Provide the (X, Y) coordinate of the cell's center where the given text is located.  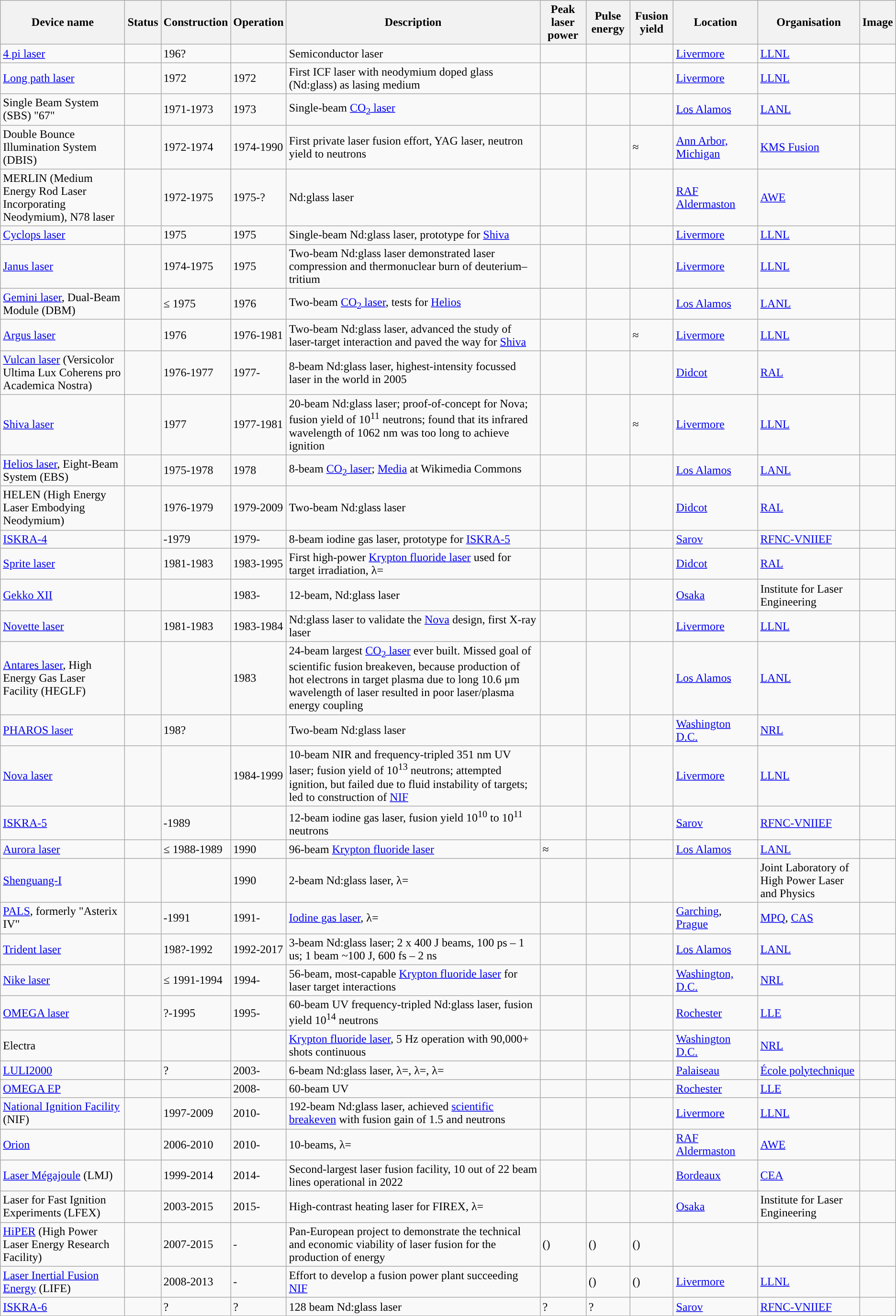
2007-2015 (196, 1244)
Single-beam CO2 laser (413, 109)
CEA (809, 1176)
HiPER (High Power Laser Energy Research Facility) (63, 1244)
2014- (258, 1176)
Nd:glass laser to validate the Nova design, first X-ray laser (413, 626)
198? (196, 731)
6-beam Nd:glass laser, λ=, λ=, λ= (413, 1070)
2003-2015 (196, 1206)
First private laser fusion effort, YAG laser, neutron yield to neutrons (413, 147)
Shenguang-I (63, 880)
Ann Arbor, Michigan (716, 147)
8-beam CO2 laser; Media at Wikimedia Commons (413, 470)
1972-1974 (196, 147)
1977-1981 (258, 425)
1974-1975 (196, 266)
Semiconductor laser (413, 54)
196? (196, 54)
Electra (63, 1046)
-1989 (196, 823)
Laser Mégajoule (LMJ) (63, 1176)
Washington, D.C. (716, 980)
Novette laser (63, 626)
LULI2000 (63, 1070)
2008- (258, 1089)
Gekko XII (63, 595)
Two-beam CO2 laser, tests for Helios (413, 304)
Gemini laser, Dual-Beam Module (DBM) (63, 304)
-1979 (196, 539)
PALS, formerly "Asterix IV" (63, 918)
4 pi laser (63, 54)
12-beam iodine gas laser, fusion yield 1010 to 1011 neutrons (413, 823)
Double Bounce Illumination System (DBIS) (63, 147)
1992-2017 (258, 949)
Two-beam Nd:glass laser, advanced the study of laser-target interaction and paved the way for Shiva (413, 335)
1991- (258, 918)
1984-1999 (258, 776)
Organisation (809, 22)
96-beam Krypton fluoride laser (413, 849)
198?-1992 (196, 949)
1983 (258, 678)
2015- (258, 1206)
1972-1975 (196, 197)
Janus laser (63, 266)
Second-largest laser fusion facility, 10 out of 22 beam lines operational in 2022 (413, 1176)
Sprite laser (63, 564)
National Ignition Facility (NIF) (63, 1114)
1995- (258, 1013)
1973 (258, 109)
Pan-European project to demonstrate the technical and economic viability of laser fusion for the production of energy (413, 1244)
Laser for Fast Ignition Experiments (LFEX) (63, 1206)
1975-? (258, 197)
HELEN (High Energy Laser Embodying Neodymium) (63, 508)
MERLIN (Medium Energy Rod Laser Incorporating Neodymium), N78 laser (63, 197)
MPQ, CAS (809, 918)
192-beam Nd:glass laser, achieved scientific breakeven with fusion gain of 1.5 and neutrons (413, 1114)
Shiva laser (63, 425)
Orion (63, 1144)
1977 (196, 425)
12-beam, Nd:glass laser (413, 595)
Garching, Prague (716, 918)
Peak laser power (563, 22)
8-beam Nd:glass laser, highest-intensity focussed laser in the world in 2005 (413, 372)
≤ 1975 (196, 304)
Image (878, 22)
1976-1979 (196, 508)
PHAROS laser (63, 731)
Trident laser (63, 949)
Laser Inertial Fusion Energy (LIFE) (63, 1282)
Construction (196, 22)
Single-beam Nd:glass laser, prototype for Shiva (413, 235)
Cyclops laser (63, 235)
Device name (63, 22)
Long path laser (63, 79)
Joint Laboratory of High Power Laser and Physics (809, 880)
≤ 1988-1989 (196, 849)
1994- (258, 980)
1974-1990 (258, 147)
Description (413, 22)
First ICF laser with neodymium doped glass (Nd:glass) as lasing medium (413, 79)
1975-1978 (196, 470)
1983- (258, 595)
≤ 1991-1994 (196, 980)
2003- (258, 1070)
1971-1973 (196, 109)
2008-2013 (196, 1282)
1983-1984 (258, 626)
Effort to develop a fusion power plant succeeding NIF (413, 1282)
60-beam UV (413, 1089)
1997-2009 (196, 1114)
-1991 (196, 918)
Nova laser (63, 776)
KMS Fusion (809, 147)
OMEGA EP (63, 1089)
Argus laser (63, 335)
56-beam, most-capable Krypton fluoride laser for laser target interactions (413, 980)
École polytechnique (809, 1070)
OMEGA laser (63, 1013)
Helios laser, Eight-Beam System (EBS) (63, 470)
10-beams, λ= (413, 1144)
1977- (258, 372)
1979-2009 (258, 508)
Nd:glass laser (413, 197)
1978 (258, 470)
2006-2010 (196, 1144)
Pulse energy (608, 22)
First high-power Krypton fluoride laser used for target irradiation, λ= (413, 564)
Nike laser (63, 980)
Location (716, 22)
1983-1995 (258, 564)
Bordeaux (716, 1176)
3-beam Nd:glass laser; 2 x 400 J beams, 100 ps – 1 us; 1 beam ~100 J, 600 fs – 2 ns (413, 949)
1999-2014 (196, 1176)
Fusion yield (652, 22)
Antares laser, High Energy Gas Laser Facility (HEGLF) (63, 678)
ISKRA-4 (63, 539)
ISKRA-5 (63, 823)
Status (143, 22)
8-beam iodine gas laser, prototype for ISKRA-5 (413, 539)
60-beam UV frequency-tripled Nd:glass laser, fusion yield 1014 neutrons (413, 1013)
1976-1981 (258, 335)
1979- (258, 539)
Vulcan laser (Versicolor Ultima Lux Coherens pro Academica Nostra) (63, 372)
Palaiseau (716, 1070)
128 beam Nd:glass laser (413, 1306)
Aurora laser (63, 849)
2-beam Nd:glass laser, λ= (413, 880)
Operation (258, 22)
Iodine gas laser, λ= (413, 918)
High-contrast heating laser for FIREX, λ= (413, 1206)
Single Beam System (SBS) "67" (63, 109)
Two-beam Nd:glass laser demonstrated laser compression and thermonuclear burn of deuterium–tritium (413, 266)
?-1995 (196, 1013)
ISKRA-6 (63, 1306)
1976-1977 (196, 372)
Krypton fluoride laser, 5 Hz operation with 90,000+ shots continuous (413, 1046)
